Capture the cell that displays the provided text and extract its (x, y) central coordinate. 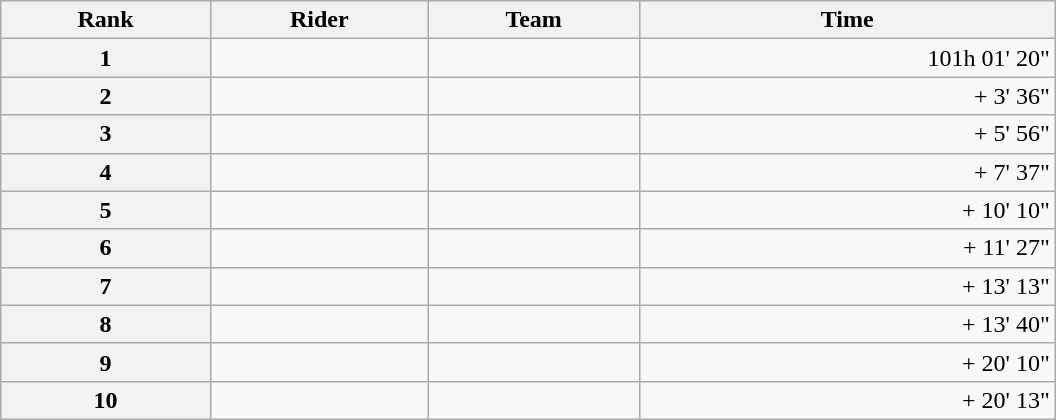
6 (106, 248)
10 (106, 400)
+ 13' 13" (847, 286)
7 (106, 286)
Rider (319, 20)
4 (106, 172)
+ 7' 37" (847, 172)
+ 20' 10" (847, 362)
+ 5' 56" (847, 134)
+ 3' 36" (847, 96)
1 (106, 58)
Time (847, 20)
9 (106, 362)
+ 10' 10" (847, 210)
+ 13' 40" (847, 324)
5 (106, 210)
8 (106, 324)
2 (106, 96)
Team (534, 20)
Rank (106, 20)
3 (106, 134)
+ 20' 13" (847, 400)
101h 01' 20" (847, 58)
+ 11' 27" (847, 248)
